Scan for the cell matching the given text and deliver its (X, Y) coordinate at center. 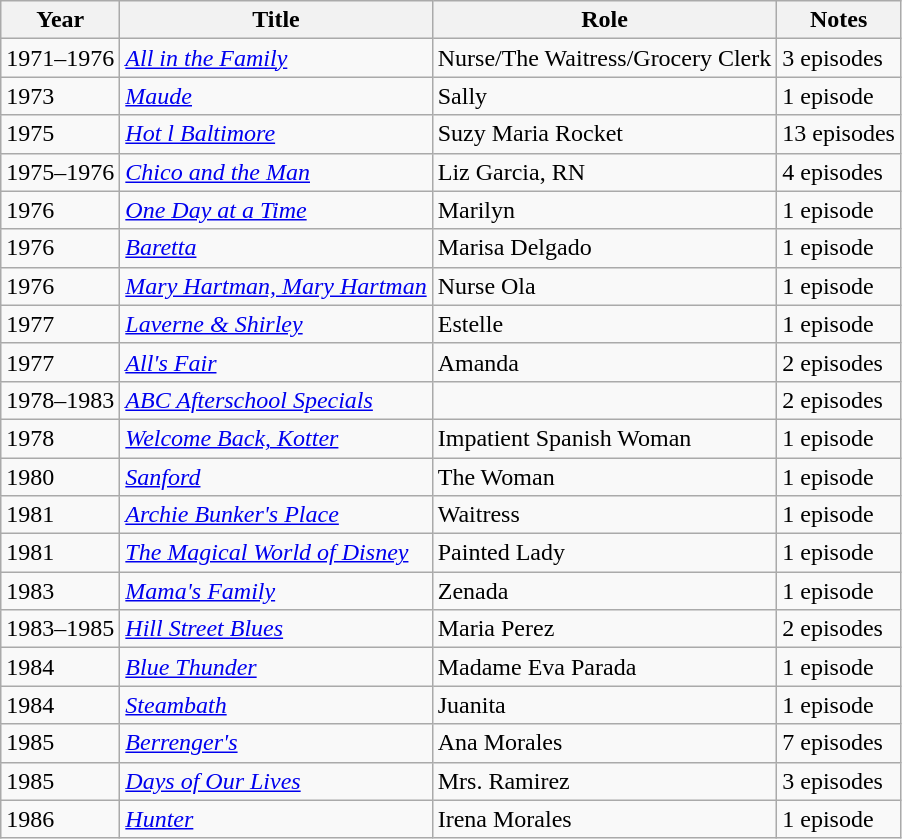
Nurse/The Waitress/Grocery Clerk (604, 58)
4 episodes (839, 172)
1973 (60, 96)
One Day at a Time (276, 210)
1975 (60, 134)
Suzy Maria Rocket (604, 134)
Hunter (276, 819)
Irena Morales (604, 819)
Notes (839, 20)
Steambath (276, 705)
Sanford (276, 477)
Chico and the Man (276, 172)
Berrenger's (276, 743)
Hot l Baltimore (276, 134)
Title (276, 20)
1980 (60, 477)
Waitress (604, 515)
Laverne & Shirley (276, 324)
Estelle (604, 324)
Painted Lady (604, 553)
1975–1976 (60, 172)
Madame Eva Parada (604, 667)
The Magical World of Disney (276, 553)
Mama's Family (276, 591)
Liz Garcia, RN (604, 172)
Maria Perez (604, 629)
1983 (60, 591)
Nurse Ola (604, 286)
All's Fair (276, 362)
Amanda (604, 362)
Hill Street Blues (276, 629)
ABC Afterschool Specials (276, 400)
1983–1985 (60, 629)
Ana Morales (604, 743)
Role (604, 20)
Maude (276, 96)
Marilyn (604, 210)
1971–1976 (60, 58)
Archie Bunker's Place (276, 515)
Zenada (604, 591)
Welcome Back, Kotter (276, 438)
1978 (60, 438)
13 episodes (839, 134)
Baretta (276, 248)
Mary Hartman, Mary Hartman (276, 286)
1978–1983 (60, 400)
The Woman (604, 477)
Blue Thunder (276, 667)
Days of Our Lives (276, 781)
Impatient Spanish Woman (604, 438)
Marisa Delgado (604, 248)
Mrs. Ramirez (604, 781)
All in the Family (276, 58)
Year (60, 20)
7 episodes (839, 743)
1986 (60, 819)
Sally (604, 96)
Juanita (604, 705)
